Return the (X, Y) coordinate for the center point of the cell that contains the specified text.  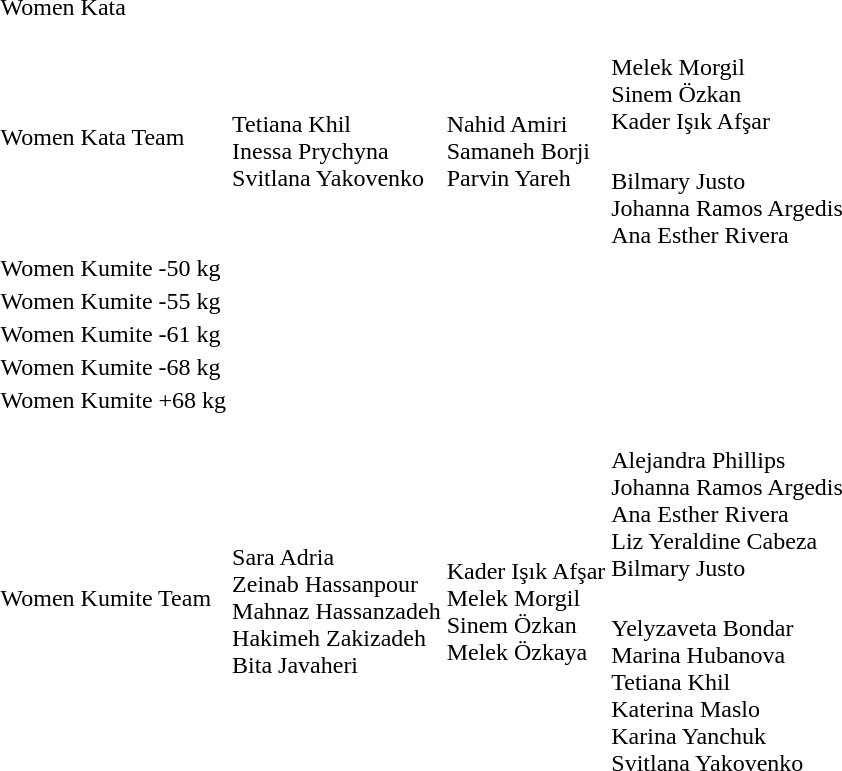
Nahid AmiriSamaneh BorjiParvin Yareh (526, 138)
Tetiana KhilInessa PrychynaSvitlana Yakovenko (337, 138)
